Scan for the cell matching the given text and deliver its [x, y] coordinate at center. 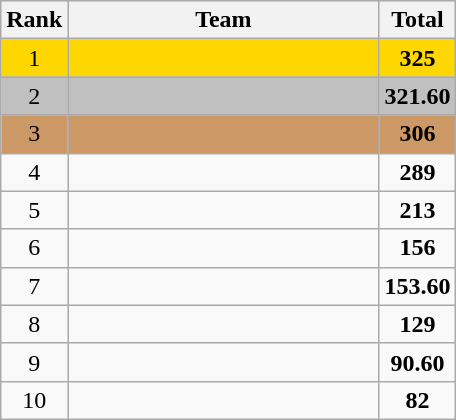
4 [34, 172]
306 [418, 134]
Total [418, 20]
Team [224, 20]
156 [418, 248]
6 [34, 248]
8 [34, 324]
3 [34, 134]
321.60 [418, 96]
82 [418, 400]
90.60 [418, 362]
Rank [34, 20]
325 [418, 58]
213 [418, 210]
5 [34, 210]
1 [34, 58]
129 [418, 324]
9 [34, 362]
2 [34, 96]
10 [34, 400]
7 [34, 286]
153.60 [418, 286]
289 [418, 172]
